Return the (X, Y) coordinate for the center point of the cell that contains the specified text.  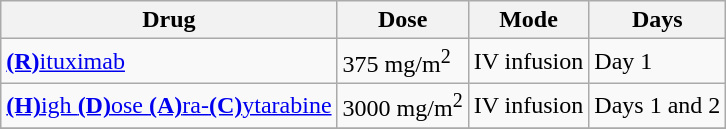
Days (658, 20)
Mode (528, 20)
Drug (169, 20)
Day 1 (658, 62)
3000 mg/m2 (402, 106)
Days 1 and 2 (658, 106)
Dose (402, 20)
375 mg/m2 (402, 62)
(H)igh (D)ose (A)ra-(C)ytarabine (169, 106)
(R)ituximab (169, 62)
